Identify which cell holds the provided text, then report its [x, y] central coordinate. 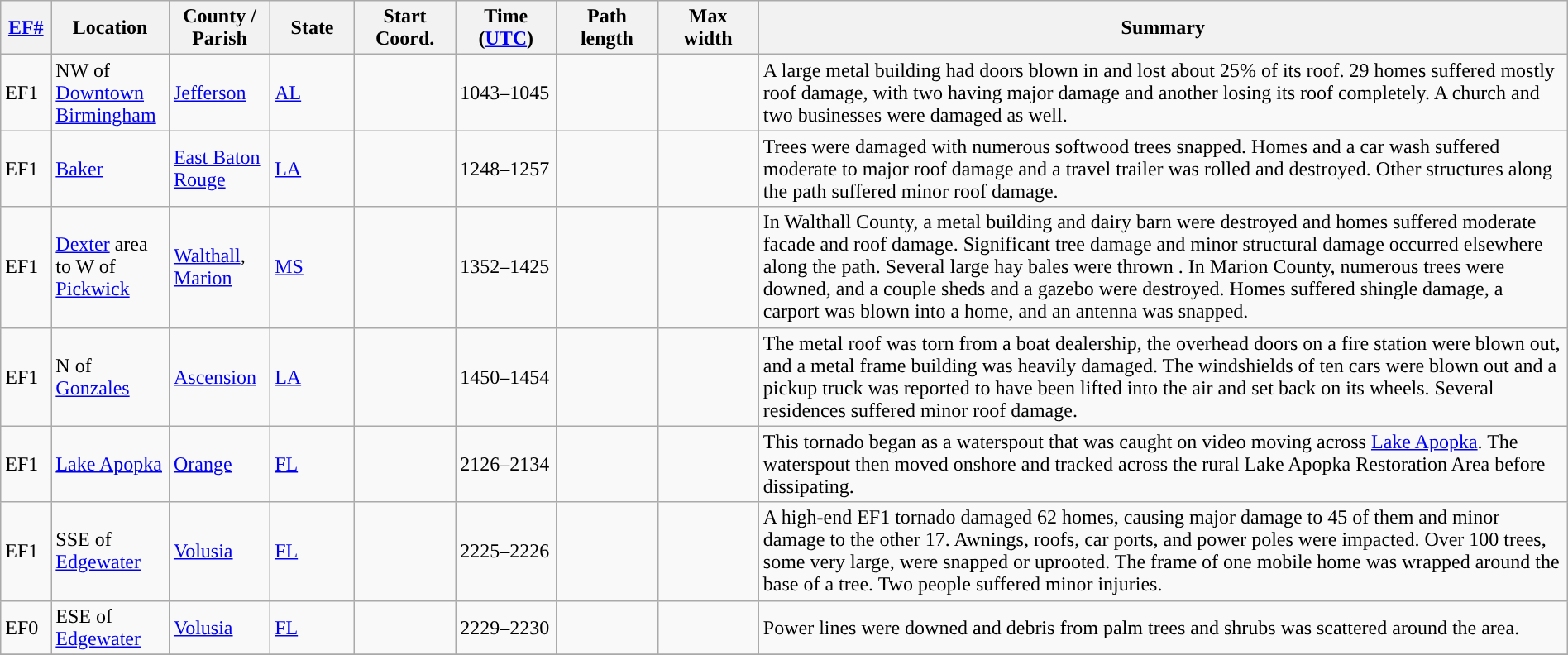
Start Coord. [404, 28]
Power lines were downed and debris from palm trees and shrubs was scattered around the area. [1163, 627]
EF0 [26, 627]
Baker [111, 169]
2126–2134 [506, 464]
AL [313, 93]
Walthall, Marion [219, 267]
1450–1454 [506, 377]
1248–1257 [506, 169]
2225–2226 [506, 551]
Path length [607, 28]
SSE of Edgewater [111, 551]
Lake Apopka [111, 464]
Jefferson [219, 93]
State [313, 28]
County / Parish [219, 28]
Location [111, 28]
Ascension [219, 377]
East Baton Rouge [219, 169]
Summary [1163, 28]
EF# [26, 28]
Max width [708, 28]
MS [313, 267]
Dexter area to W of Pickwick [111, 267]
1352–1425 [506, 267]
1043–1045 [506, 93]
Orange [219, 464]
ESE of Edgewater [111, 627]
NW of Downtown Birmingham [111, 93]
2229–2230 [506, 627]
N of Gonzales [111, 377]
Time (UTC) [506, 28]
